Return the [x, y] coordinate for the center point of the cell that contains the specified text.  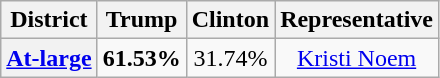
District [49, 20]
Trump [142, 20]
31.74% [230, 58]
At-large [49, 58]
Representative [357, 20]
Kristi Noem [357, 58]
61.53% [142, 58]
Clinton [230, 20]
